Extract the (x, y) coordinate from the center of the cell holding the provided text.  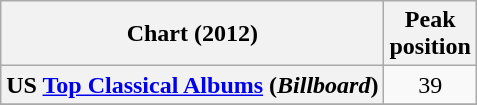
Peakposition (430, 34)
US Top Classical Albums (Billboard) (192, 85)
39 (430, 85)
Chart (2012) (192, 34)
